Pinpoint the cell where the given text exists, returning its (x, y) midpoint coordinate. 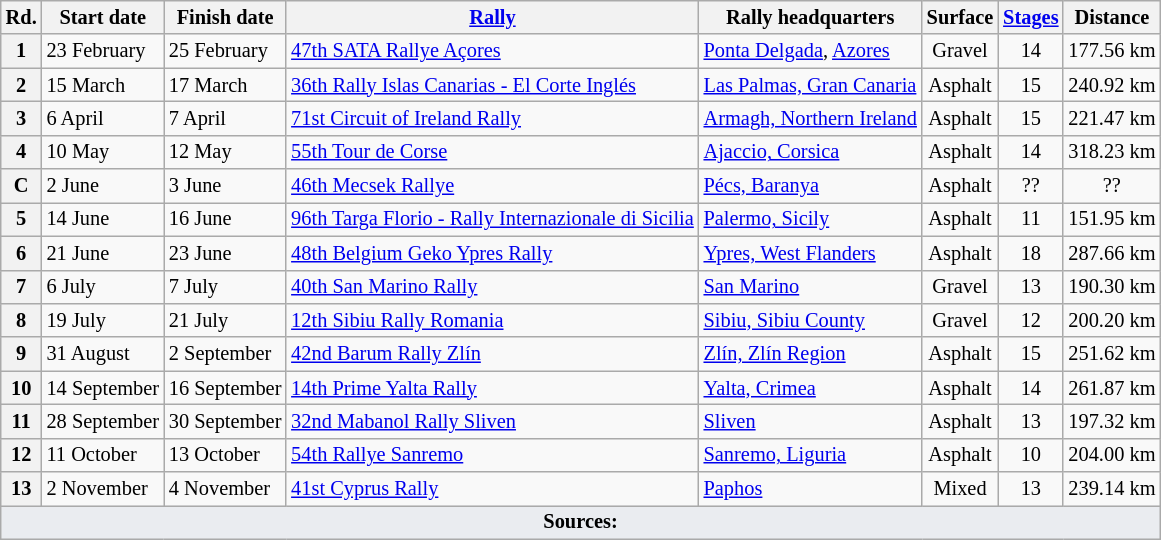
Sources: (581, 522)
31 August (103, 354)
Sanremo, Liguria (810, 455)
2 (22, 85)
42nd Barum Rally Zlín (492, 354)
6 (22, 253)
14th Prime Yalta Rally (492, 388)
23 February (103, 51)
25 February (225, 51)
4 November (225, 489)
Rd. (22, 17)
177.56 km (1112, 51)
3 (22, 118)
Rally headquarters (810, 17)
Paphos (810, 489)
190.30 km (1112, 287)
28 September (103, 421)
14 September (103, 388)
55th Tour de Corse (492, 152)
240.92 km (1112, 85)
54th Rallye Sanremo (492, 455)
10 May (103, 152)
32nd Mabanol Rally Sliven (492, 421)
Ajaccio, Corsica (810, 152)
Sibiu, Sibiu County (810, 320)
36th Rally Islas Canarias - El Corte Inglés (492, 85)
48th Belgium Geko Ypres Rally (492, 253)
Yalta, Crimea (810, 388)
12 May (225, 152)
Pécs, Baranya (810, 186)
21 June (103, 253)
Ponta Delgada, Azores (810, 51)
11 October (103, 455)
197.32 km (1112, 421)
18 (1030, 253)
46th Mecsek Rallye (492, 186)
21 July (225, 320)
7 April (225, 118)
151.95 km (1112, 219)
19 July (103, 320)
14 June (103, 219)
Stages (1030, 17)
30 September (225, 421)
15 March (103, 85)
1 (22, 51)
Finish date (225, 17)
Mixed (960, 489)
204.00 km (1112, 455)
12th Sibiu Rally Romania (492, 320)
6 April (103, 118)
221.47 km (1112, 118)
7 July (225, 287)
16 September (225, 388)
5 (22, 219)
8 (22, 320)
287.66 km (1112, 253)
Zlín, Zlín Region (810, 354)
251.62 km (1112, 354)
Ypres, West Flanders (810, 253)
40th San Marino Rally (492, 287)
41st Cyprus Rally (492, 489)
2 June (103, 186)
2 September (225, 354)
C (22, 186)
Distance (1112, 17)
2 November (103, 489)
200.20 km (1112, 320)
9 (22, 354)
7 (22, 287)
Surface (960, 17)
23 June (225, 253)
Palermo, Sicily (810, 219)
16 June (225, 219)
Sliven (810, 421)
Armagh, Northern Ireland (810, 118)
17 March (225, 85)
239.14 km (1112, 489)
6 July (103, 287)
San Marino (810, 287)
261.87 km (1112, 388)
96th Targa Florio - Rally Internazionale di Sicilia (492, 219)
Las Palmas, Gran Canaria (810, 85)
13 October (225, 455)
Start date (103, 17)
3 June (225, 186)
4 (22, 152)
71st Circuit of Ireland Rally (492, 118)
Rally (492, 17)
47th SATA Rallye Açores (492, 51)
318.23 km (1112, 152)
